Capture the cell that displays the provided text and extract its [x, y] central coordinate. 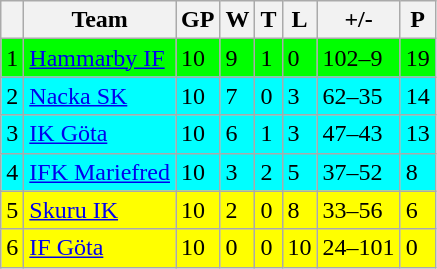
Team [100, 20]
IF Göta [100, 248]
L [300, 20]
102–9 [358, 58]
IFK Mariefred [100, 172]
GP [198, 20]
33–56 [358, 210]
13 [418, 134]
24–101 [358, 248]
P [418, 20]
47–43 [358, 134]
4 [12, 172]
+/- [358, 20]
Hammarby IF [100, 58]
T [268, 20]
19 [418, 58]
37–52 [358, 172]
IK Göta [100, 134]
9 [238, 58]
Skuru IK [100, 210]
14 [418, 96]
7 [238, 96]
W [238, 20]
62–35 [358, 96]
Nacka SK [100, 96]
